Search for the cell housing the specified text and yield its [X, Y] center coordinate. 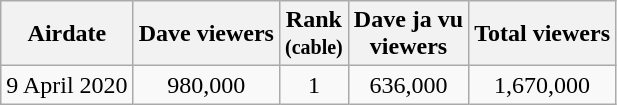
Airdate [67, 34]
980,000 [206, 85]
1 [314, 85]
636,000 [408, 85]
9 April 2020 [67, 85]
Total viewers [542, 34]
1,670,000 [542, 85]
Dave ja vuviewers [408, 34]
Dave viewers [206, 34]
Rank(cable) [314, 34]
